Output the [X, Y] coordinate of the center of the cell containing the given text.  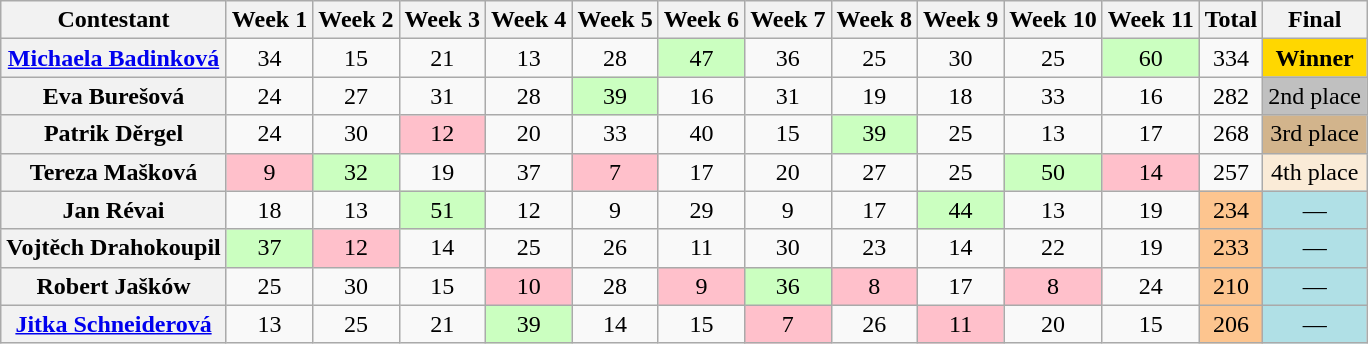
Jan Révai [114, 210]
10 [528, 286]
Michaela Badinková [114, 58]
234 [1231, 210]
34 [269, 58]
Total [1231, 20]
Week 2 [356, 20]
2nd place [1315, 96]
282 [1231, 96]
4th place [1315, 172]
233 [1231, 248]
Week 9 [960, 20]
51 [442, 210]
Week 10 [1053, 20]
Eva Burešová [114, 96]
Week 6 [701, 20]
Robert Jašków [114, 286]
29 [701, 210]
Week 3 [442, 20]
Week 5 [615, 20]
206 [1231, 324]
Week 8 [874, 20]
60 [1150, 58]
Week 4 [528, 20]
Contestant [114, 20]
32 [356, 172]
50 [1053, 172]
47 [701, 58]
268 [1231, 134]
Week 11 [1150, 20]
3rd place [1315, 134]
Jitka Schneiderová [114, 324]
23 [874, 248]
Vojtěch Drahokoupil [114, 248]
257 [1231, 172]
Week 7 [788, 20]
22 [1053, 248]
Patrik Děrgel [114, 134]
Winner [1315, 58]
44 [960, 210]
Final [1315, 20]
Tereza Mašková [114, 172]
40 [701, 134]
334 [1231, 58]
Week 1 [269, 20]
210 [1231, 286]
